Output the [X, Y] coordinate of the center of the cell containing the given text.  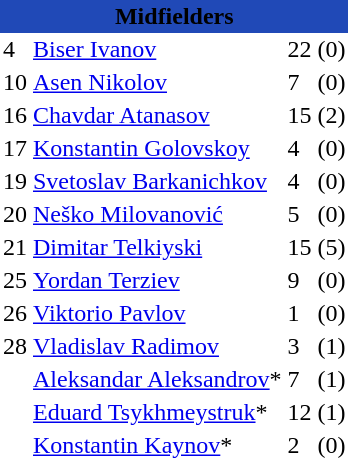
19 [15, 182]
1 [300, 314]
Eduard Tsykhmeystruk* [158, 412]
5 [300, 214]
25 [15, 280]
Neško Milovanović [158, 214]
26 [15, 314]
Svetoslav Barkanichkov [158, 182]
Konstantin Golovskoy [158, 148]
Chavdar Atanasov [158, 116]
9 [300, 280]
Viktorio Pavlov [158, 314]
12 [300, 412]
Aleksandar Aleksandrov* [158, 380]
28 [15, 346]
Vladislav Radimov [158, 346]
Dimitar Telkiyski [158, 248]
16 [15, 116]
22 [300, 50]
20 [15, 214]
21 [15, 248]
10 [15, 82]
17 [15, 148]
Asen Nikolov [158, 82]
Biser Ivanov [158, 50]
Yordan Terziev [158, 280]
3 [300, 346]
